Locate the cell with the specified text and output its [X, Y] center coordinate. 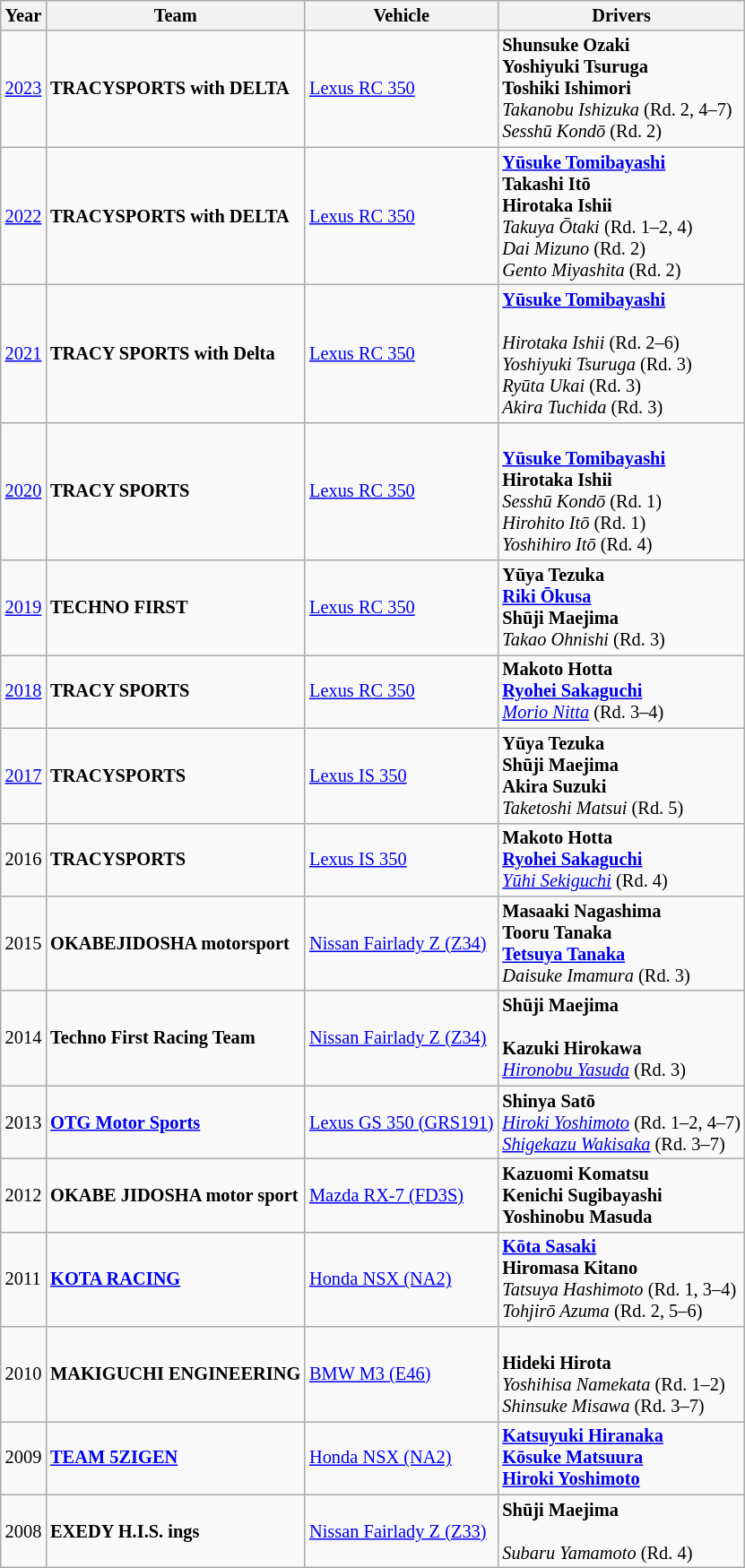
Yūsuke Tomibayashi Takashi Itō Hirotaka Ishii Takuya Ōtaki (Rd. 1–2, 4) Dai Mizuno (Rd. 2) Gento Miyashita (Rd. 2) [621, 216]
Katsuyuki Hiranaka Kōsuke Matsuura Hiroki Yoshimoto [621, 1458]
Makoto Hotta Ryohei Sakaguchi Morio Nitta (Rd. 3–4) [621, 691]
Shunsuke Ozaki Yoshiyuki Tsuruga Toshiki Ishimori Takanobu Ishizuka (Rd. 2, 4–7) Sesshū Kondō (Rd. 2) [621, 89]
EXEDY H.I.S. ings [176, 1531]
Yūya Tezuka Riki Ōkusa Shūji Maejima Takao Ohnishi (Rd. 3) [621, 608]
2010 [23, 1374]
TRACY SPORTS with Delta [176, 353]
2011 [23, 1279]
2013 [23, 1122]
TECHNO FIRST [176, 608]
2021 [23, 353]
KOTA RACING [176, 1279]
2023 [23, 89]
Mazda RX-7 (FD3S) [402, 1195]
Year [23, 15]
Nissan Fairlady Z (Z33) [402, 1531]
Makoto Hotta Ryohei Sakaguchi Yūhi Sekiguchi (Rd. 4) [621, 860]
Yūsuke Tomibayashi Hirotaka Ishii Sesshū Kondō (Rd. 1) Hirohito Itō (Rd. 1) Yoshihiro Itō (Rd. 4) [621, 491]
Vehicle [402, 15]
OKABEJIDOSHA motorsport [176, 943]
BMW M3 (E46) [402, 1374]
Hideki Hirota Yoshihisa Namekata (Rd. 1–2) Shinsuke Misawa (Rd. 3–7) [621, 1374]
2017 [23, 775]
Shinya Satō Hiroki Yoshimoto (Rd. 1–2, 4–7) Shigekazu Wakisaka (Rd. 3–7) [621, 1122]
2019 [23, 608]
Lexus GS 350 (GRS191) [402, 1122]
MAKIGUCHI ENGINEERING [176, 1374]
2015 [23, 943]
2018 [23, 691]
Yūsuke Tomibayashi Hirotaka Ishii (Rd. 2–6) Yoshiyuki Tsuruga (Rd. 3) Ryūta Ukai (Rd. 3) Akira Tuchida (Rd. 3) [621, 353]
Techno First Racing Team [176, 1038]
Kazuomi Komatsu Kenichi Sugibayashi Yoshinobu Masuda [621, 1195]
Drivers [621, 15]
2009 [23, 1458]
2014 [23, 1038]
2012 [23, 1195]
OTG Motor Sports [176, 1122]
OKABE JIDOSHA motor sport [176, 1195]
2020 [23, 491]
Shūji Maejima Kazuki Hirokawa Hironobu Yasuda (Rd. 3) [621, 1038]
2022 [23, 216]
2016 [23, 860]
2008 [23, 1531]
Shūji Maejima Subaru Yamamoto (Rd. 4) [621, 1531]
Kōta Sasaki Hiromasa Kitano Tatsuya Hashimoto (Rd. 1, 3–4) Tohjirō Azuma (Rd. 2, 5–6) [621, 1279]
Masaaki Nagashima Tooru Tanaka Tetsuya Tanaka Daisuke Imamura (Rd. 3) [621, 943]
Yūya Tezuka Shūji Maejima Akira Suzuki Taketoshi Matsui (Rd. 5) [621, 775]
Team [176, 15]
TEAM 5ZIGEN [176, 1458]
